Output the [X, Y] coordinate of the center of the cell containing the given text.  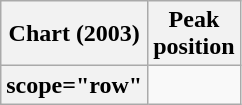
Peakposition [194, 34]
Chart (2003) [74, 34]
scope="row" [74, 85]
